Pinpoint the cell where the given text exists, returning its [X, Y] midpoint coordinate. 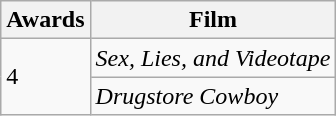
Sex, Lies, and Videotape [213, 58]
Film [213, 20]
Awards [46, 20]
4 [46, 77]
Drugstore Cowboy [213, 96]
